Determine the (X, Y) coordinate at the center of the cell enclosing the given text.  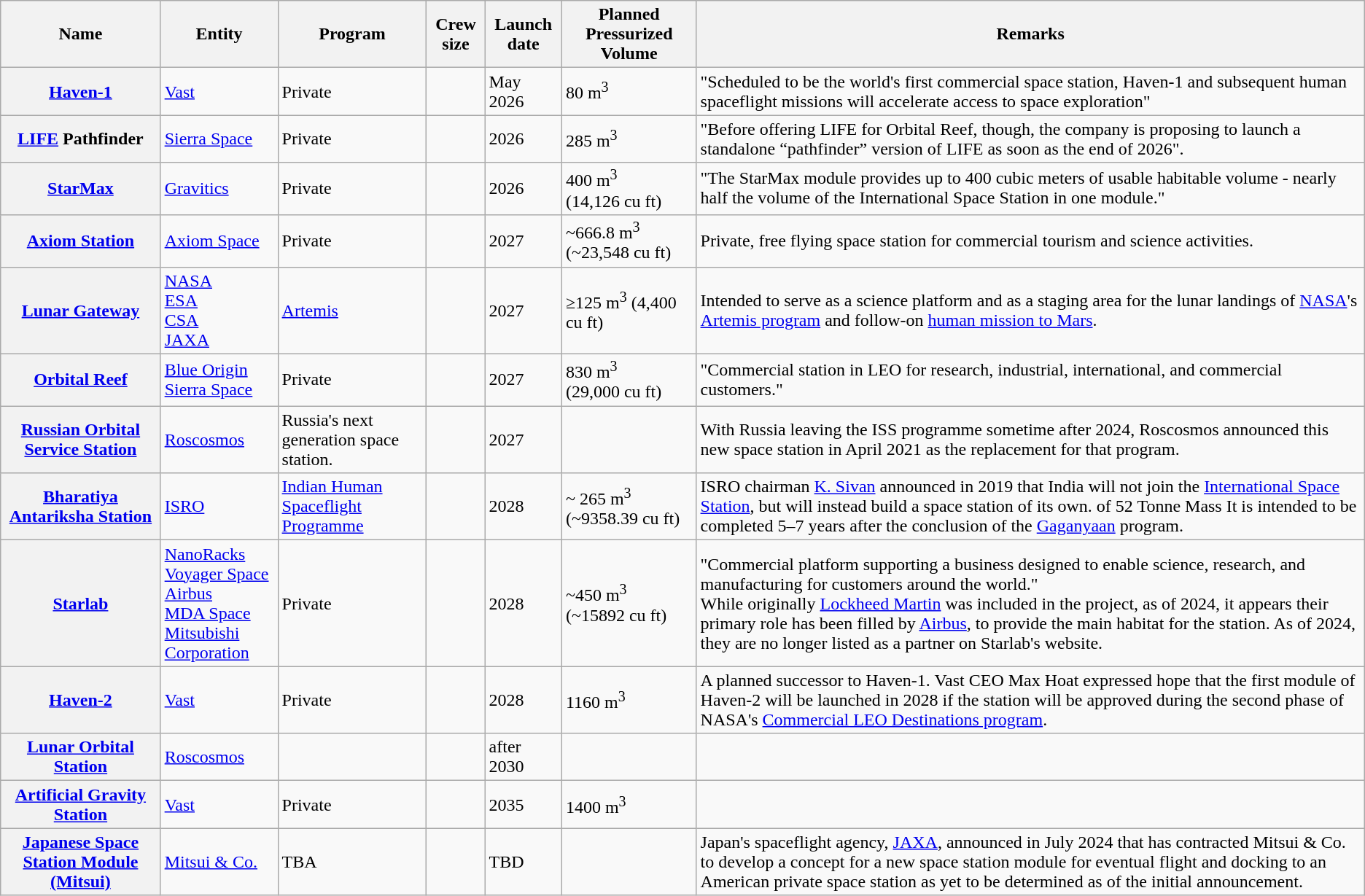
≥125 m3 (4,400 cu ft) (629, 311)
ISRO (219, 507)
Mitsui & Co. (219, 862)
Indian Human Spaceflight Programme (352, 507)
400 m3(14,126 cu ft) (629, 189)
"Commercial station in LEO for research, industrial, international, and commercial customers." (1030, 380)
Lunar Gateway (80, 311)
Russian Orbital Service Station (80, 440)
2035 (524, 805)
1160 m3 (629, 700)
Gravitics (219, 189)
NanoRacks Voyager Space Airbus MDA Space Mitsubishi Corporation (219, 604)
1400 m3 (629, 805)
Axiom Space (219, 241)
~450 m3(~15892 cu ft) (629, 604)
Intended to serve as a science platform and as a staging area for the lunar landings of NASA's Artemis program and follow-on human mission to Mars. (1030, 311)
Sierra Space (219, 139)
Haven-1 (80, 92)
Name (80, 34)
Axiom Station (80, 241)
Haven-2 (80, 700)
May 2026 (524, 92)
Remarks (1030, 34)
Starlab (80, 604)
Orbital Reef (80, 380)
285 m3 (629, 139)
Planned Pressurized Volume (629, 34)
Launch date (524, 34)
NASA ESA CSA JAXA (219, 311)
StarMax (80, 189)
Russia's next generation space station. (352, 440)
Artificial Gravity Station (80, 805)
~ 265 m3(~9358.39 cu ft) (629, 507)
TBD (524, 862)
Japanese Space Station Module (Mitsui) (80, 862)
after 2030 (524, 757)
80 m3 (629, 92)
Entity (219, 34)
TBA (352, 862)
Crew size (456, 34)
Lunar Orbital Station (80, 757)
830 m3(29,000 cu ft) (629, 380)
~666.8 m3(~23,548 cu ft) (629, 241)
LIFE Pathfinder (80, 139)
Program (352, 34)
Blue Origin Sierra Space (219, 380)
Artemis (352, 311)
Private, free flying space station for commercial tourism and science activities. (1030, 241)
Bharatiya Antariksha Station (80, 507)
